Return [X, Y] of the center of cell containing provided text 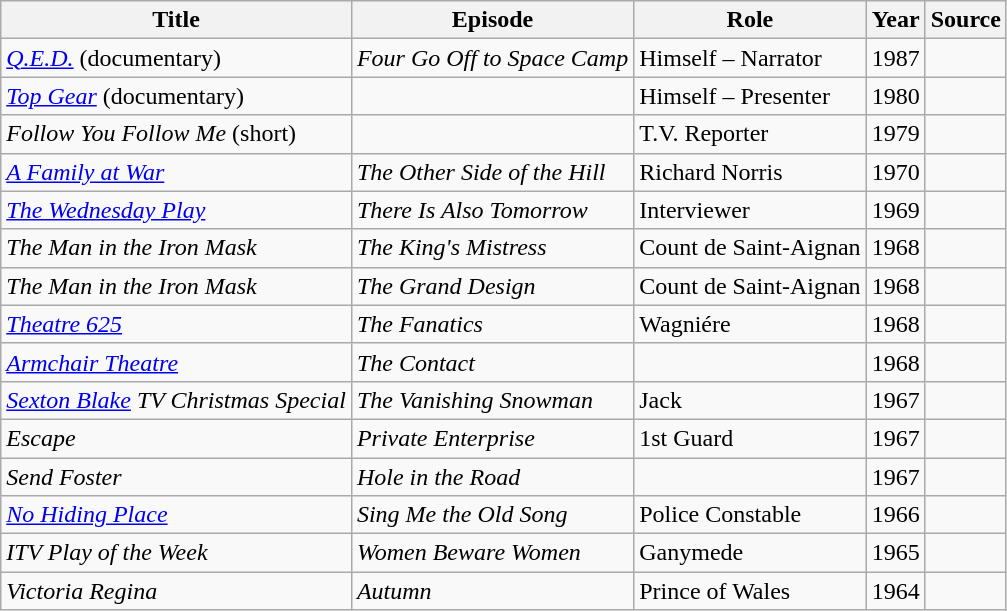
1970 [896, 172]
The Wednesday Play [176, 210]
The Contact [492, 362]
Source [966, 20]
Q.E.D. (documentary) [176, 58]
Autumn [492, 591]
1979 [896, 134]
1966 [896, 515]
Top Gear (documentary) [176, 96]
Title [176, 20]
Ganymede [750, 553]
1965 [896, 553]
Escape [176, 438]
Jack [750, 400]
Follow You Follow Me (short) [176, 134]
The King's Mistress [492, 248]
The Vanishing Snowman [492, 400]
There Is Also Tomorrow [492, 210]
Year [896, 20]
The Grand Design [492, 286]
1980 [896, 96]
Four Go Off to Space Camp [492, 58]
Sexton Blake TV Christmas Special [176, 400]
A Family at War [176, 172]
Himself – Presenter [750, 96]
No Hiding Place [176, 515]
Private Enterprise [492, 438]
Prince of Wales [750, 591]
Armchair Theatre [176, 362]
Episode [492, 20]
Himself – Narrator [750, 58]
1969 [896, 210]
ITV Play of the Week [176, 553]
Send Foster [176, 477]
Theatre 625 [176, 324]
T.V. Reporter [750, 134]
Sing Me the Old Song [492, 515]
1987 [896, 58]
Richard Norris [750, 172]
Interviewer [750, 210]
1964 [896, 591]
1st Guard [750, 438]
Role [750, 20]
The Other Side of the Hill [492, 172]
Wagniére [750, 324]
Hole in the Road [492, 477]
Victoria Regina [176, 591]
Police Constable [750, 515]
Women Beware Women [492, 553]
The Fanatics [492, 324]
